Find where the given text appears and provide that cell's center as (x, y) coordinate. 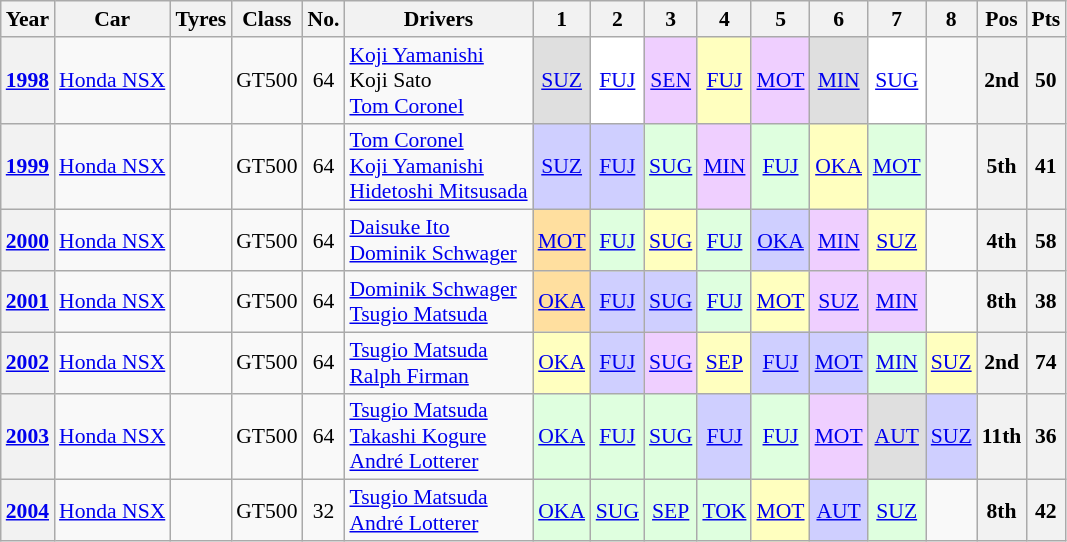
4 (724, 19)
4th (1002, 240)
TOK (724, 510)
2000 (28, 240)
2003 (28, 436)
Drivers (438, 19)
50 (1046, 80)
Tom Coronel Koji Yamanishi Hidetoshi Mitsusada (438, 166)
Car (112, 19)
1 (562, 19)
5 (780, 19)
Class (266, 19)
Koji Yamanishi Koji Sato Tom Coronel (438, 80)
2 (618, 19)
2002 (28, 362)
32 (324, 510)
SEN (670, 80)
11th (1002, 436)
Dominik Schwager Tsugio Matsuda (438, 302)
2004 (28, 510)
6 (839, 19)
No. (324, 19)
74 (1046, 362)
1999 (28, 166)
7 (897, 19)
Tyres (200, 19)
38 (1046, 302)
Pos (1002, 19)
36 (1046, 436)
1998 (28, 80)
Tsugio Matsuda André Lotterer (438, 510)
2001 (28, 302)
Tsugio Matsuda Takashi Kogure André Lotterer (438, 436)
42 (1046, 510)
41 (1046, 166)
Pts (1046, 19)
5th (1002, 166)
Daisuke Ito Dominik Schwager (438, 240)
58 (1046, 240)
Year (28, 19)
8 (952, 19)
3 (670, 19)
Tsugio Matsuda Ralph Firman (438, 362)
